Detect which cell encompasses the target text, then output its (x, y) center coordinate. 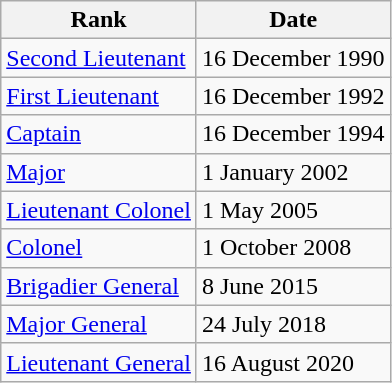
1 May 2005 (293, 210)
Brigadier General (99, 286)
24 July 2018 (293, 324)
Second Lieutenant (99, 58)
Captain (99, 134)
1 January 2002 (293, 172)
16 December 1992 (293, 96)
Rank (99, 20)
Date (293, 20)
16 December 1990 (293, 58)
Lieutenant Colonel (99, 210)
First Lieutenant (99, 96)
Lieutenant General (99, 362)
16 December 1994 (293, 134)
Colonel (99, 248)
Major General (99, 324)
16 August 2020 (293, 362)
8 June 2015 (293, 286)
1 October 2008 (293, 248)
Major (99, 172)
